Locate the cell with the specified text and output its [X, Y] center coordinate. 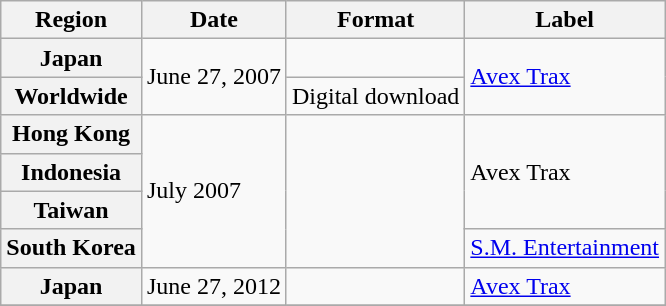
South Korea [72, 248]
Taiwan [72, 210]
June 27, 2007 [214, 77]
Label [565, 20]
Date [214, 20]
Region [72, 20]
Digital download [375, 96]
Indonesia [72, 172]
Worldwide [72, 96]
July 2007 [214, 191]
Hong Kong [72, 134]
S.M. Entertainment [565, 248]
June 27, 2012 [214, 286]
Format [375, 20]
